Capture the cell that displays the provided text and extract its [x, y] central coordinate. 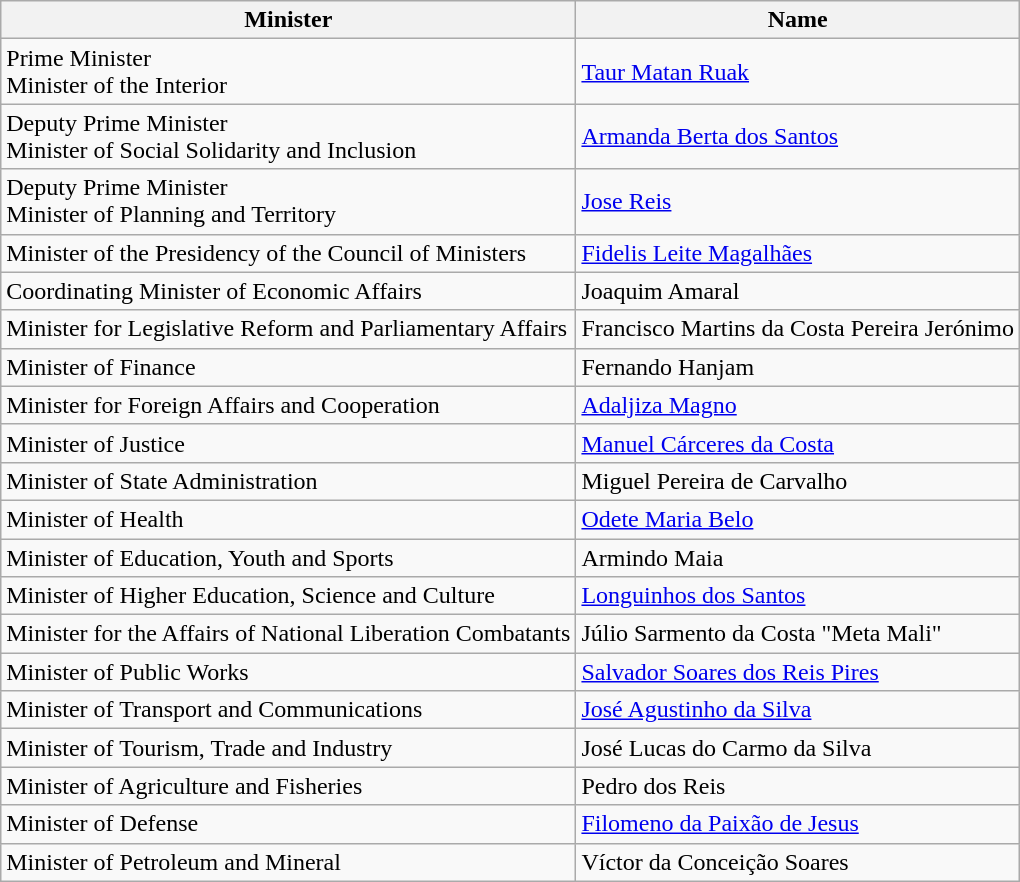
Deputy Prime MinisterMinister of Planning and Territory [288, 202]
Minister for the Affairs of National Liberation Combatants [288, 634]
Name [798, 20]
Minister of Defense [288, 824]
Deputy Prime MinisterMinister of Social Solidarity and Inclusion [288, 136]
Taur Matan Ruak [798, 72]
Francisco Martins da Costa Pereira Jerónimo [798, 329]
Minister of Health [288, 519]
Minister of Higher Education, Science and Culture [288, 596]
Armanda Berta dos Santos [798, 136]
Júlio Sarmento da Costa "Meta Mali" [798, 634]
Fidelis Leite Magalhães [798, 253]
Minister for Legislative Reform and Parliamentary Affairs [288, 329]
Adaljiza Magno [798, 405]
Minister for Foreign Affairs and Cooperation [288, 405]
Minister of Agriculture and Fisheries [288, 786]
Odete Maria Belo [798, 519]
Minister of State Administration [288, 481]
Fernando Hanjam [798, 367]
Jose Reis [798, 202]
Manuel Cárceres da Costa [798, 443]
Minister of the Presidency of the Council of Ministers [288, 253]
Filomeno da Paixão de Jesus [798, 824]
Minister of Education, Youth and Sports [288, 557]
Minister of Justice [288, 443]
Minister [288, 20]
Minister of Public Works [288, 672]
Coordinating Minister of Economic Affairs [288, 291]
Minister of Tourism, Trade and Industry [288, 748]
Armindo Maia [798, 557]
Joaquim Amaral [798, 291]
Minister of Petroleum and Mineral [288, 862]
Salvador Soares dos Reis Pires [798, 672]
Minister of Transport and Communications [288, 710]
Miguel Pereira de Carvalho [798, 481]
Pedro dos Reis [798, 786]
José Agustinho da Silva [798, 710]
Longuinhos dos Santos [798, 596]
Víctor da Conceição Soares [798, 862]
Minister of Finance [288, 367]
José Lucas do Carmo da Silva [798, 748]
Prime MinisterMinister of the Interior [288, 72]
